Output the [x, y] coordinate of the center of the cell containing the given text.  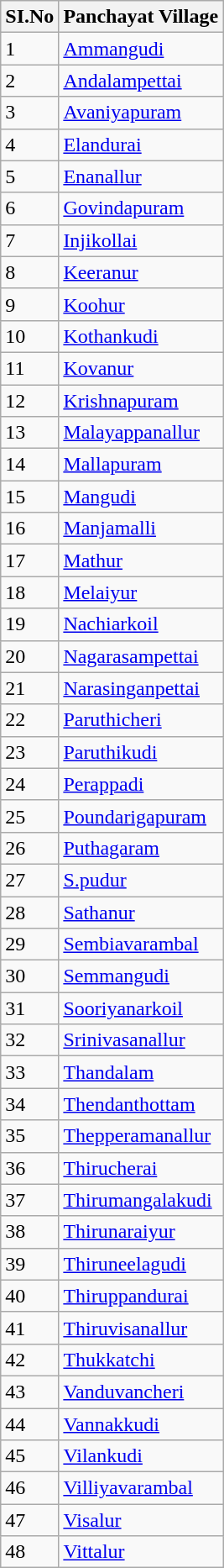
Nagarasampettai [141, 656]
26 [30, 848]
45 [30, 1456]
42 [30, 1360]
41 [30, 1328]
Nachiarkoil [141, 624]
Srinivasanallur [141, 1040]
Thiruneelagudi [141, 1264]
27 [30, 880]
Sembiavarambal [141, 944]
31 [30, 1008]
5 [30, 176]
Mangudi [141, 497]
Poundarigapuram [141, 816]
48 [30, 1552]
Thendanthottam [141, 1104]
Kovanur [141, 368]
Elandurai [141, 145]
10 [30, 336]
Panchayat Village [141, 17]
20 [30, 656]
19 [30, 624]
36 [30, 1168]
13 [30, 433]
16 [30, 529]
Vannakkudi [141, 1424]
Thirucherai [141, 1168]
Melaiyur [141, 592]
9 [30, 304]
Narasinganpettai [141, 688]
S.pudur [141, 880]
Vanduvancheri [141, 1392]
Thiruppandurai [141, 1296]
17 [30, 560]
Avaniyapuram [141, 113]
Malayappanallur [141, 433]
37 [30, 1200]
Puthagaram [141, 848]
Thiruvisanallur [141, 1328]
Thepperamanallur [141, 1136]
15 [30, 497]
Mallapuram [141, 465]
Paruthikudi [141, 752]
23 [30, 752]
18 [30, 592]
38 [30, 1232]
40 [30, 1296]
4 [30, 145]
39 [30, 1264]
Krishnapuram [141, 401]
22 [30, 720]
Sooriyanarkoil [141, 1008]
12 [30, 401]
Semmangudi [141, 976]
46 [30, 1488]
Koohur [141, 304]
1 [30, 49]
8 [30, 272]
Thukkatchi [141, 1360]
Mathur [141, 560]
Thirunaraiyur [141, 1232]
11 [30, 368]
Villiyavarambal [141, 1488]
30 [30, 976]
24 [30, 784]
Vittalur [141, 1552]
Vilankudi [141, 1456]
34 [30, 1104]
Thirumangalakudi [141, 1200]
29 [30, 944]
3 [30, 113]
Sathanur [141, 912]
21 [30, 688]
Kothankudi [141, 336]
28 [30, 912]
43 [30, 1392]
Enanallur [141, 176]
Manjamalli [141, 529]
2 [30, 81]
7 [30, 240]
Paruthicheri [141, 720]
25 [30, 816]
Keeranur [141, 272]
Injikollai [141, 240]
14 [30, 465]
Ammangudi [141, 49]
SI.No [30, 17]
Perappadi [141, 784]
Thandalam [141, 1072]
Andalampettai [141, 81]
35 [30, 1136]
Govindapuram [141, 208]
Visalur [141, 1520]
32 [30, 1040]
33 [30, 1072]
47 [30, 1520]
44 [30, 1424]
6 [30, 208]
